Provide the [x, y] coordinate of the cell's center where the given text is located.  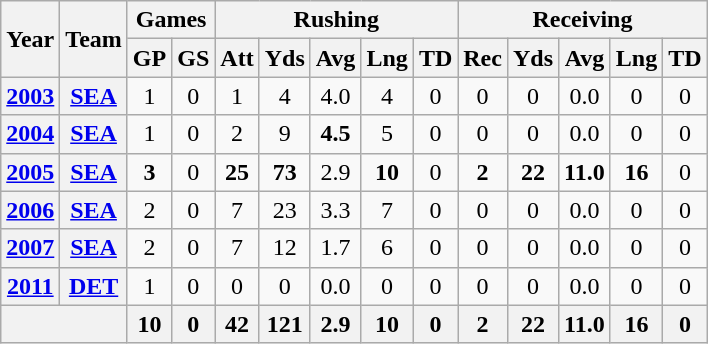
3.3 [336, 210]
2011 [30, 286]
2005 [30, 172]
Year [30, 39]
GP [149, 58]
6 [387, 248]
2003 [30, 96]
12 [284, 248]
DET [94, 286]
42 [237, 324]
25 [237, 172]
121 [284, 324]
2006 [30, 210]
Games [170, 20]
2007 [30, 248]
Att [237, 58]
Receiving [582, 20]
Rec [483, 58]
73 [284, 172]
3 [149, 172]
Rushing [336, 20]
2004 [30, 134]
4.5 [336, 134]
4.0 [336, 96]
9 [284, 134]
23 [284, 210]
GS [194, 58]
5 [387, 134]
1.7 [336, 248]
Team [94, 39]
